Provide the (X, Y) coordinate of the cell's center where the given text is located.  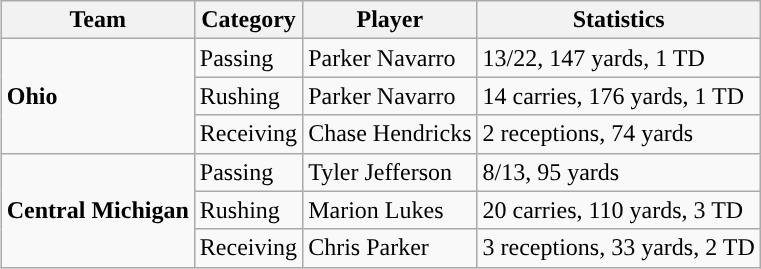
Statistics (618, 20)
13/22, 147 yards, 1 TD (618, 58)
Marion Lukes (390, 210)
Chris Parker (390, 248)
14 carries, 176 yards, 1 TD (618, 96)
3 receptions, 33 yards, 2 TD (618, 248)
Tyler Jefferson (390, 172)
20 carries, 110 yards, 3 TD (618, 210)
Ohio (98, 96)
Chase Hendricks (390, 134)
Category (248, 20)
Team (98, 20)
2 receptions, 74 yards (618, 134)
Central Michigan (98, 210)
Player (390, 20)
8/13, 95 yards (618, 172)
